Return the [x, y] coordinate for the center point of the cell that contains the specified text.  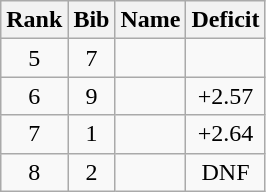
2 [92, 172]
Rank [34, 20]
Deficit [226, 20]
Bib [92, 20]
DNF [226, 172]
8 [34, 172]
5 [34, 58]
9 [92, 96]
6 [34, 96]
1 [92, 134]
+2.64 [226, 134]
+2.57 [226, 96]
Name [150, 20]
